Locate the cell with the specified text and output its (x, y) center coordinate. 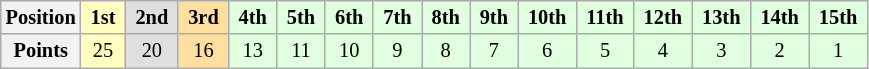
13th (721, 17)
6 (547, 51)
10th (547, 17)
8 (446, 51)
Points (41, 51)
8th (446, 17)
9 (397, 51)
2 (779, 51)
11th (604, 17)
3 (721, 51)
4 (663, 51)
9th (494, 17)
1st (104, 17)
15th (838, 17)
12th (663, 17)
25 (104, 51)
6th (349, 17)
16 (203, 51)
7th (397, 17)
11 (301, 51)
5th (301, 17)
13 (253, 51)
Position (41, 17)
7 (494, 51)
3rd (203, 17)
14th (779, 17)
5 (604, 51)
1 (838, 51)
10 (349, 51)
20 (152, 51)
4th (253, 17)
2nd (152, 17)
